Find where the given text appears and provide that cell's center as [x, y] coordinate. 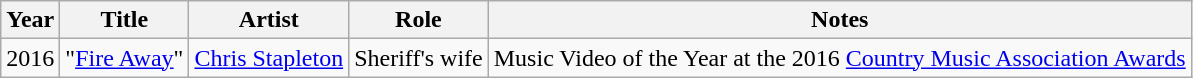
Title [124, 20]
"Fire Away" [124, 58]
Role [419, 20]
Notes [840, 20]
Artist [269, 20]
Music Video of the Year at the 2016 Country Music Association Awards [840, 58]
Sheriff's wife [419, 58]
2016 [30, 58]
Year [30, 20]
Chris Stapleton [269, 58]
